Search for the cell housing the specified text and yield its [x, y] center coordinate. 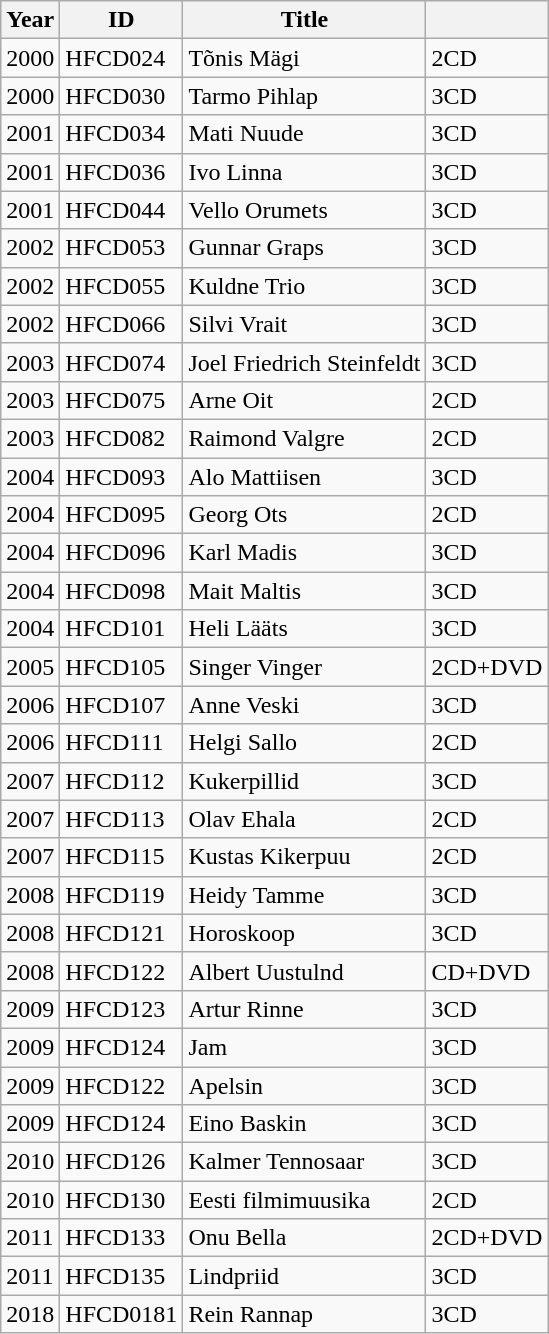
Gunnar Graps [304, 248]
Apelsin [304, 1085]
HFCD101 [122, 629]
Singer Vinger [304, 667]
HFCD111 [122, 743]
ID [122, 20]
HFCD095 [122, 515]
Helgi Sallo [304, 743]
HFCD133 [122, 1238]
Artur Rinne [304, 1009]
HFCD096 [122, 553]
Lindpriid [304, 1276]
Albert Uustulnd [304, 971]
HFCD024 [122, 58]
Onu Bella [304, 1238]
HFCD093 [122, 477]
Alo Mattiisen [304, 477]
Vello Orumets [304, 210]
Title [304, 20]
HFCD055 [122, 286]
HFCD036 [122, 172]
HFCD098 [122, 591]
HFCD121 [122, 933]
HFCD034 [122, 134]
HFCD030 [122, 96]
Heidy Tamme [304, 895]
2018 [30, 1314]
2005 [30, 667]
Silvi Vrait [304, 324]
HFCD053 [122, 248]
HFCD082 [122, 438]
Joel Friedrich Steinfeldt [304, 362]
Georg Ots [304, 515]
Mati Nuude [304, 134]
HFCD119 [122, 895]
HFCD0181 [122, 1314]
Kalmer Tennosaar [304, 1162]
Anne Veski [304, 705]
HFCD075 [122, 400]
HFCD115 [122, 857]
HFCD107 [122, 705]
Raimond Valgre [304, 438]
Arne Oit [304, 400]
Eino Baskin [304, 1124]
Jam [304, 1047]
Rein Rannap [304, 1314]
Olav Ehala [304, 819]
Heli Lääts [304, 629]
Kuldne Trio [304, 286]
HFCD112 [122, 781]
Horoskoop [304, 933]
Tõnis Mägi [304, 58]
HFCD066 [122, 324]
HFCD105 [122, 667]
HFCD074 [122, 362]
Tarmo Pihlap [304, 96]
Mait Maltis [304, 591]
HFCD044 [122, 210]
Eesti filmimuusika [304, 1200]
HFCD135 [122, 1276]
HFCD123 [122, 1009]
HFCD113 [122, 819]
Year [30, 20]
Karl Madis [304, 553]
Kukerpillid [304, 781]
Kustas Kikerpuu [304, 857]
CD+DVD [487, 971]
HFCD130 [122, 1200]
HFCD126 [122, 1162]
Ivo Linna [304, 172]
